Detect which cell encompasses the target text, then output its [x, y] center coordinate. 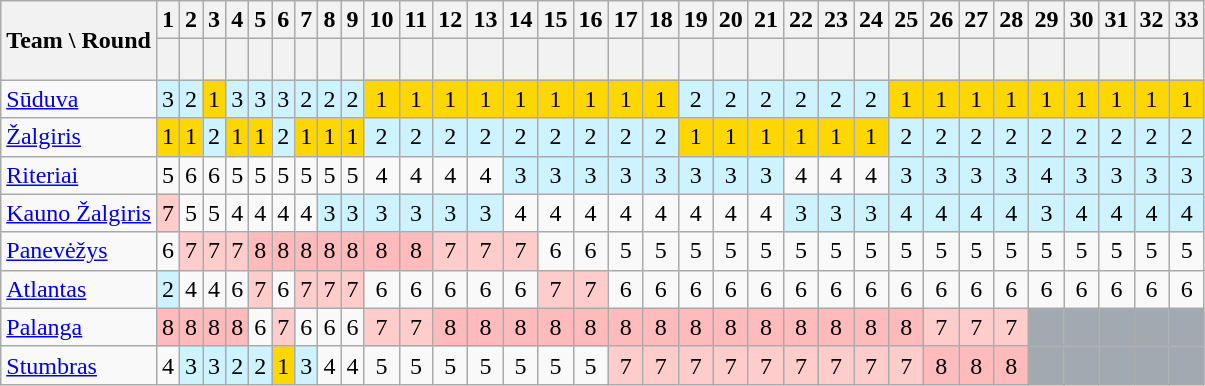
9 [352, 20]
12 [450, 20]
20 [730, 20]
Sūduva [79, 99]
32 [1152, 20]
Stumbras [79, 365]
Palanga [79, 327]
15 [556, 20]
Panevėžys [79, 251]
17 [626, 20]
33 [1186, 20]
25 [906, 20]
31 [1116, 20]
21 [766, 20]
24 [872, 20]
Žalgiris [79, 137]
Riteriai [79, 175]
10 [382, 20]
28 [1012, 20]
11 [416, 20]
26 [942, 20]
22 [800, 20]
29 [1046, 20]
Team \ Round [79, 40]
16 [590, 20]
23 [836, 20]
19 [696, 20]
30 [1082, 20]
18 [660, 20]
27 [976, 20]
Kauno Žalgiris [79, 213]
13 [486, 20]
Atlantas [79, 289]
14 [520, 20]
